Find where the given text appears and provide that cell's center as [x, y] coordinate. 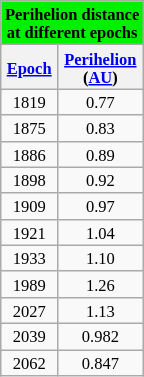
2027 [30, 310]
0.982 [100, 336]
1.04 [100, 232]
1.26 [100, 284]
1921 [30, 232]
0.847 [100, 363]
2039 [30, 336]
0.97 [100, 206]
1898 [30, 180]
2062 [30, 363]
Epoch [30, 67]
Perihelion(AU) [100, 67]
Perihelion distanceat different epochs [72, 23]
1875 [30, 128]
0.92 [100, 180]
1933 [30, 258]
1989 [30, 284]
1909 [30, 206]
1819 [30, 102]
0.89 [100, 154]
0.77 [100, 102]
1886 [30, 154]
1.13 [100, 310]
0.83 [100, 128]
1.10 [100, 258]
